Pinpoint the cell where the given text exists, returning its [X, Y] midpoint coordinate. 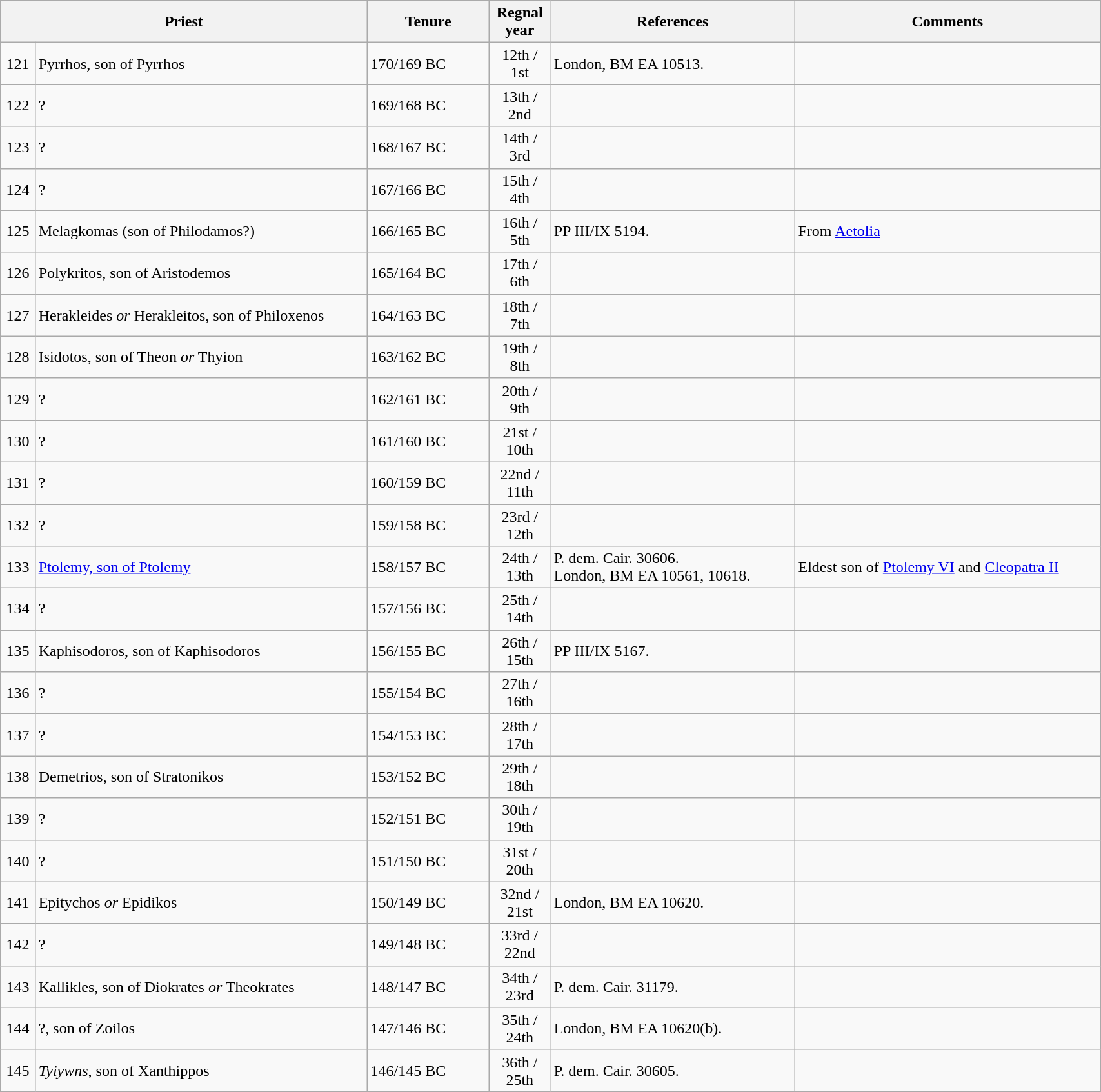
12th / 1st [520, 63]
From Aetolia [947, 231]
141 [18, 903]
22nd / 11th [520, 482]
P. dem. Cair. 30606.London, BM EA 10561, 10618. [672, 568]
30th / 19th [520, 819]
25th / 14th [520, 609]
13th / 2nd [520, 106]
29th / 18th [520, 777]
Kaphisodoros, son of Kaphisodoros [201, 651]
147/146 BC [428, 1028]
London, BM EA 10620. [672, 903]
130 [18, 441]
164/163 BC [428, 315]
Regnal year [520, 22]
24th / 13th [520, 568]
123 [18, 147]
140 [18, 860]
170/169 BC [428, 63]
20th / 9th [520, 399]
169/168 BC [428, 106]
Ptolemy, son of Ptolemy [201, 568]
Tyiywns, son of Xanthippos [201, 1071]
144 [18, 1028]
138 [18, 777]
Epitychos or Epidikos [201, 903]
23rd / 12th [520, 525]
142 [18, 944]
165/164 BC [428, 273]
154/153 BC [428, 735]
134 [18, 609]
Isidotos, son of Theon or Thyion [201, 357]
163/162 BC [428, 357]
151/150 BC [428, 860]
132 [18, 525]
Melagkomas (son of Philodamos?) [201, 231]
166/165 BC [428, 231]
17th / 6th [520, 273]
156/155 BC [428, 651]
Eldest son of Ptolemy VI and Cleopatra II [947, 568]
Pyrrhos, son of Pyrrhos [201, 63]
124 [18, 190]
131 [18, 482]
137 [18, 735]
133 [18, 568]
References [672, 22]
168/167 BC [428, 147]
126 [18, 273]
162/161 BC [428, 399]
145 [18, 1071]
14th / 3rd [520, 147]
135 [18, 651]
London, BM EA 10513. [672, 63]
PP III/IX 5167. [672, 651]
128 [18, 357]
160/159 BC [428, 482]
155/154 BC [428, 693]
36th / 25th [520, 1071]
35th / 24th [520, 1028]
158/157 BC [428, 568]
Comments [947, 22]
Herakleides or Herakleitos, son of Philoxenos [201, 315]
159/158 BC [428, 525]
150/149 BC [428, 903]
?, son of Zoilos [201, 1028]
34th / 23rd [520, 987]
33rd / 22nd [520, 944]
London, BM EA 10620(b). [672, 1028]
P. dem. Cair. 31179. [672, 987]
148/147 BC [428, 987]
32nd / 21st [520, 903]
18th / 7th [520, 315]
149/148 BC [428, 944]
157/156 BC [428, 609]
26th / 15th [520, 651]
143 [18, 987]
152/151 BC [428, 819]
21st / 10th [520, 441]
Demetrios, son of Stratonikos [201, 777]
122 [18, 106]
Kallikles, son of Diokrates or Theokrates [201, 987]
136 [18, 693]
Polykritos, son of Aristodemos [201, 273]
121 [18, 63]
15th / 4th [520, 190]
Priest [184, 22]
139 [18, 819]
161/160 BC [428, 441]
28th / 17th [520, 735]
129 [18, 399]
Tenure [428, 22]
125 [18, 231]
31st / 20th [520, 860]
P. dem. Cair. 30605. [672, 1071]
19th / 8th [520, 357]
16th / 5th [520, 231]
127 [18, 315]
PP III/IX 5194. [672, 231]
153/152 BC [428, 777]
167/166 BC [428, 190]
27th / 16th [520, 693]
146/145 BC [428, 1071]
